Return the [X, Y] coordinate for the center point of the cell that contains the specified text.  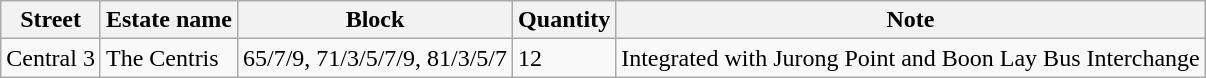
Note [911, 20]
Central 3 [51, 58]
65/7/9, 71/3/5/7/9, 81/3/5/7 [374, 58]
Block [374, 20]
Integrated with Jurong Point and Boon Lay Bus Interchange [911, 58]
Street [51, 20]
The Centris [168, 58]
Estate name [168, 20]
Quantity [564, 20]
12 [564, 58]
